Search for the cell housing the specified text and yield its (X, Y) center coordinate. 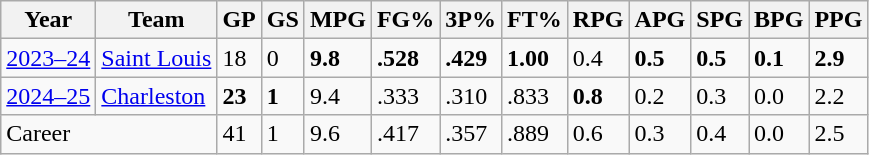
9.8 (338, 58)
1.00 (535, 58)
18 (239, 58)
BPG (778, 20)
Saint Louis (156, 58)
9.6 (338, 134)
FT% (535, 20)
9.4 (338, 96)
.357 (471, 134)
SPG (720, 20)
2.2 (838, 96)
Charleston (156, 96)
RPG (598, 20)
0.6 (598, 134)
GS (282, 20)
.429 (471, 58)
23 (239, 96)
Career (109, 134)
.310 (471, 96)
MPG (338, 20)
.833 (535, 96)
APG (660, 20)
.528 (405, 58)
41 (239, 134)
3P% (471, 20)
0.8 (598, 96)
0.2 (660, 96)
GP (239, 20)
FG% (405, 20)
2024–25 (48, 96)
.889 (535, 134)
0.1 (778, 58)
.417 (405, 134)
PPG (838, 20)
Team (156, 20)
.333 (405, 96)
2.9 (838, 58)
2023–24 (48, 58)
2.5 (838, 134)
0 (282, 58)
Year (48, 20)
